Provide the [X, Y] coordinate of the cell's center where the given text is located.  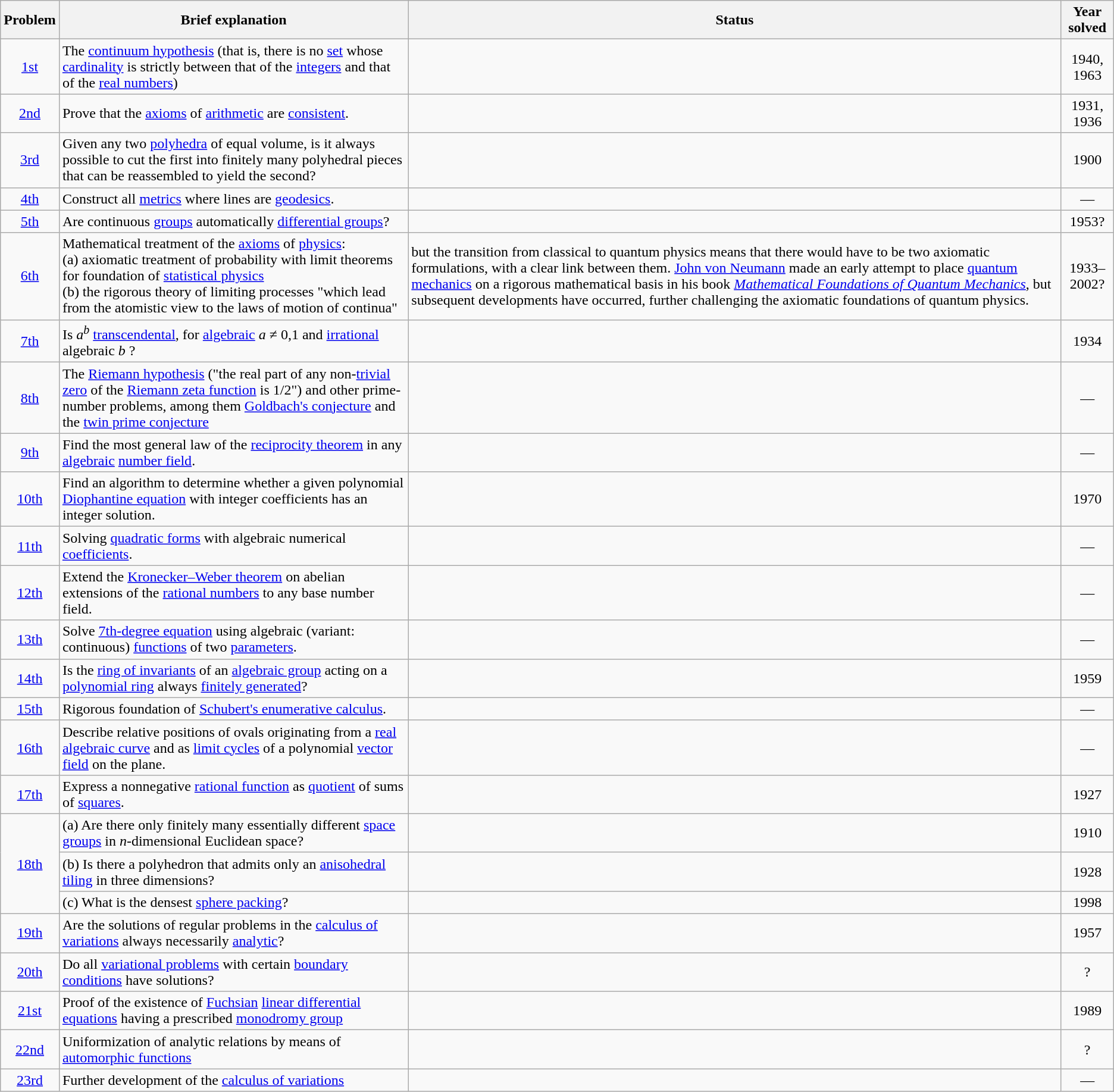
20th [30, 972]
Do all variational problems with certain boundary conditions have solutions? [233, 972]
5th [30, 221]
1931, 1936 [1087, 113]
Brief explanation [233, 20]
The continuum hypothesis (that is, there is no set whose cardinality is strictly between that of the integers and that of the real numbers) [233, 67]
15th [30, 709]
1934 [1087, 341]
16th [30, 747]
1910 [1087, 833]
4th [30, 199]
17th [30, 794]
12th [30, 593]
6th [30, 276]
1927 [1087, 794]
Status [734, 20]
Solving quadratic forms with algebraic numerical coefficients. [233, 546]
19th [30, 933]
Solve 7th-degree equation using algebraic (variant: continuous) functions of two parameters. [233, 639]
1957 [1087, 933]
3rd [30, 160]
1900 [1087, 160]
Describe relative positions of ovals originating from a real algebraic curve and as limit cycles of a polynomial vector field on the plane. [233, 747]
(c) What is the densest sphere packing? [233, 902]
Extend the Kronecker–Weber theorem on abelian extensions of the rational numbers to any base number field. [233, 593]
1953? [1087, 221]
11th [30, 546]
Prove that the axioms of arithmetic are consistent. [233, 113]
Find an algorithm to determine whether a given polynomial Diophantine equation with integer coefficients has an integer solution. [233, 499]
Express a nonnegative rational function as quotient of sums of squares. [233, 794]
Problem [30, 20]
21st [30, 1010]
9th [30, 452]
1st [30, 67]
1989 [1087, 1010]
1933–2002? [1087, 276]
1928 [1087, 871]
18th [30, 863]
10th [30, 499]
1970 [1087, 499]
(b) Is there a polyhedron that admits only an anisohedral tiling in three dimensions? [233, 871]
Construct all metrics where lines are geodesics. [233, 199]
Rigorous foundation of Schubert's enumerative calculus. [233, 709]
2nd [30, 113]
Year solved [1087, 20]
Find the most general law of the reciprocity theorem in any algebraic number field. [233, 452]
14th [30, 678]
1959 [1087, 678]
23rd [30, 1080]
Is ab transcendental, for algebraic a ≠ 0,1 and irrational algebraic b ? [233, 341]
1998 [1087, 902]
Are the solutions of regular problems in the calculus of variations always necessarily analytic? [233, 933]
(a) Are there only finitely many essentially different space groups in n-dimensional Euclidean space? [233, 833]
7th [30, 341]
8th [30, 398]
Are continuous groups automatically differential groups? [233, 221]
13th [30, 639]
Is the ring of invariants of an algebraic group acting on a polynomial ring always finitely generated? [233, 678]
1940, 1963 [1087, 67]
Further development of the calculus of variations [233, 1080]
22nd [30, 1050]
Uniformization of analytic relations by means of automorphic functions [233, 1050]
Proof of the existence of Fuchsian linear differential equations having a prescribed monodromy group [233, 1010]
